Determine the [x, y] coordinate at the center of the cell enclosing the given text.  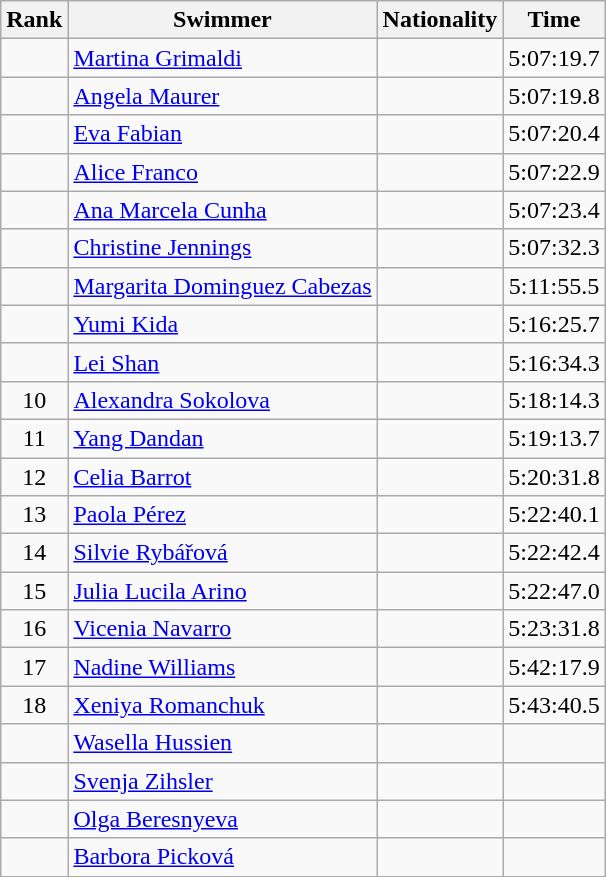
5:07:23.4 [554, 210]
Olga Beresnyeva [222, 819]
17 [34, 667]
Silvie Rybářová [222, 553]
Yang Dandan [222, 438]
5:22:40.1 [554, 515]
5:11:55.5 [554, 286]
Christine Jennings [222, 248]
5:07:32.3 [554, 248]
Yumi Kida [222, 324]
Time [554, 20]
Paola Pérez [222, 515]
Ana Marcela Cunha [222, 210]
11 [34, 438]
Xeniya Romanchuk [222, 705]
Wasella Hussien [222, 743]
Alexandra Sokolova [222, 400]
5:07:19.8 [554, 96]
5:18:14.3 [554, 400]
Barbora Picková [222, 857]
Rank [34, 20]
10 [34, 400]
5:23:31.8 [554, 629]
Nationality [440, 20]
5:07:19.7 [554, 58]
5:16:25.7 [554, 324]
Lei Shan [222, 362]
5:43:40.5 [554, 705]
Celia Barrot [222, 477]
5:19:13.7 [554, 438]
16 [34, 629]
13 [34, 515]
5:16:34.3 [554, 362]
18 [34, 705]
5:42:17.9 [554, 667]
Margarita Dominguez Cabezas [222, 286]
5:07:22.9 [554, 172]
15 [34, 591]
5:07:20.4 [554, 134]
12 [34, 477]
14 [34, 553]
Eva Fabian [222, 134]
Alice Franco [222, 172]
Martina Grimaldi [222, 58]
5:22:47.0 [554, 591]
Julia Lucila Arino [222, 591]
Vicenia Navarro [222, 629]
5:22:42.4 [554, 553]
5:20:31.8 [554, 477]
Angela Maurer [222, 96]
Swimmer [222, 20]
Svenja Zihsler [222, 781]
Nadine Williams [222, 667]
